Detect which cell encompasses the target text, then output its [x, y] center coordinate. 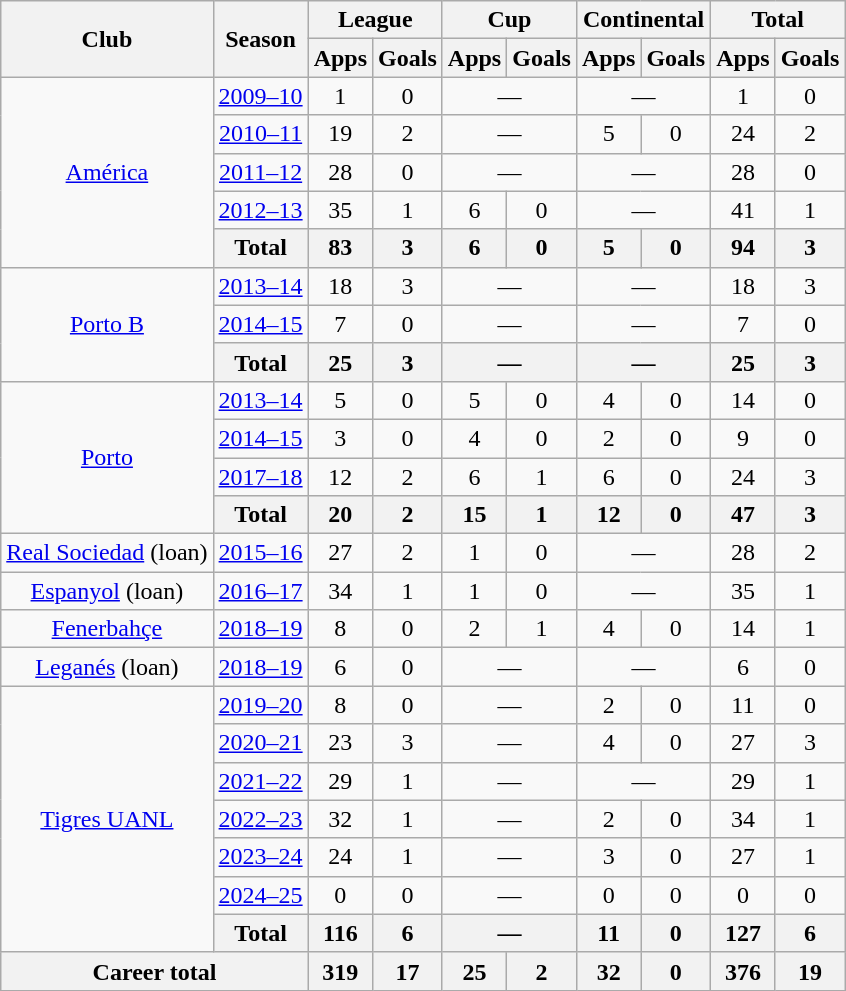
2024–25 [260, 895]
23 [340, 743]
116 [340, 933]
20 [340, 515]
Career total [154, 971]
127 [743, 933]
83 [340, 248]
América [107, 172]
2011–12 [260, 172]
Porto B [107, 324]
Club [107, 39]
2022–23 [260, 819]
League [375, 20]
47 [743, 515]
2010–11 [260, 134]
Leganés (loan) [107, 667]
2015–16 [260, 553]
Season [260, 39]
2019–20 [260, 705]
2009–10 [260, 96]
319 [340, 971]
2017–18 [260, 477]
Espanyol (loan) [107, 591]
Cup [509, 20]
Porto [107, 457]
2021–22 [260, 781]
94 [743, 248]
2016–17 [260, 591]
2012–13 [260, 210]
Continental [643, 20]
2023–24 [260, 857]
9 [743, 438]
41 [743, 210]
2020–21 [260, 743]
Real Sociedad (loan) [107, 553]
15 [474, 515]
376 [743, 971]
17 [408, 971]
Fenerbahçe [107, 629]
Tigres UANL [107, 819]
